Locate the cell with the specified text and output its (x, y) center coordinate. 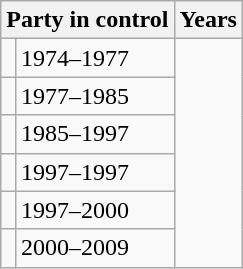
1997–1997 (94, 172)
1997–2000 (94, 210)
Party in control (88, 20)
1985–1997 (94, 134)
1977–1985 (94, 96)
2000–2009 (94, 248)
1974–1977 (94, 58)
Years (208, 20)
